From the cell containing the given text, extract its center point as (X, Y) coordinate. 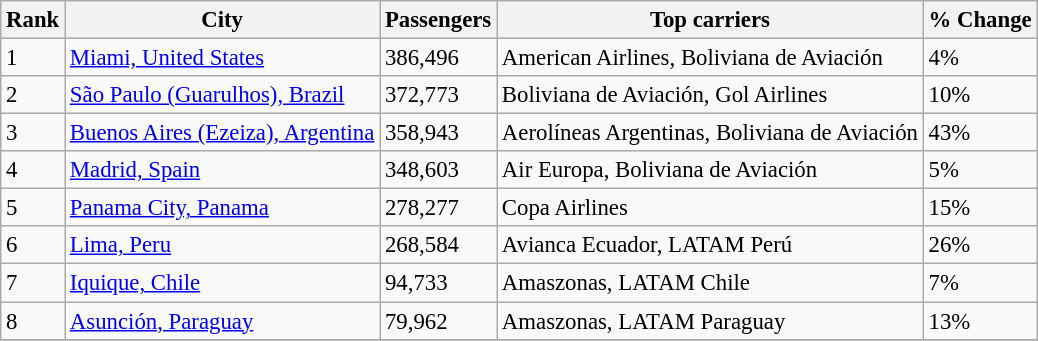
Copa Airlines (710, 208)
American Airlines, Boliviana de Aviación (710, 58)
3 (33, 133)
7 (33, 283)
43% (980, 133)
Amaszonas, LATAM Chile (710, 283)
6 (33, 245)
5 (33, 208)
Top carriers (710, 20)
5% (980, 170)
Iquique, Chile (222, 283)
348,603 (438, 170)
79,962 (438, 321)
Asunción, Paraguay (222, 321)
City (222, 20)
15% (980, 208)
Rank (33, 20)
7% (980, 283)
358,943 (438, 133)
Passengers (438, 20)
372,773 (438, 95)
Amaszonas, LATAM Paraguay (710, 321)
268,584 (438, 245)
Buenos Aires (Ezeiza), Argentina (222, 133)
% Change (980, 20)
4 (33, 170)
8 (33, 321)
Air Europa, Boliviana de Aviación (710, 170)
278,277 (438, 208)
10% (980, 95)
Miami, United States (222, 58)
São Paulo (Guarulhos), Brazil (222, 95)
1 (33, 58)
4% (980, 58)
Boliviana de Aviación, Gol Airlines (710, 95)
Panama City, Panama (222, 208)
2 (33, 95)
Madrid, Spain (222, 170)
13% (980, 321)
Lima, Peru (222, 245)
386,496 (438, 58)
Aerolíneas Argentinas, Boliviana de Aviación (710, 133)
26% (980, 245)
94,733 (438, 283)
Avianca Ecuador, LATAM Perú (710, 245)
